Provide the [X, Y] coordinate of the cell's center where the given text is located.  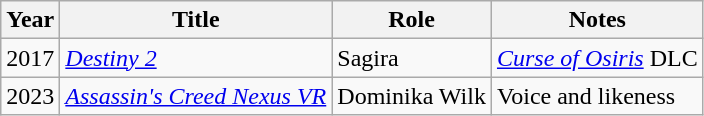
Notes [597, 20]
Dominika Wilk [412, 96]
2023 [30, 96]
Voice and likeness [597, 96]
2017 [30, 58]
Destiny 2 [196, 58]
Role [412, 20]
Assassin's Creed Nexus VR [196, 96]
Year [30, 20]
Sagira [412, 58]
Curse of Osiris DLC [597, 58]
Title [196, 20]
